For the text-containing cell, return its midpoint in [x, y] coordinate format. 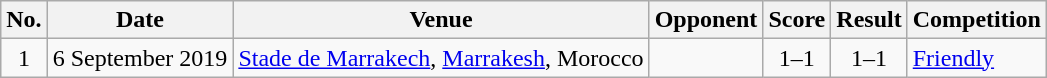
Result [869, 20]
Friendly [976, 58]
Date [140, 20]
No. [24, 20]
Stade de Marrakech, Marrakesh, Morocco [441, 58]
Opponent [706, 20]
1 [24, 58]
6 September 2019 [140, 58]
Venue [441, 20]
Score [797, 20]
Competition [976, 20]
